Return (X, Y) of the center of cell containing provided text 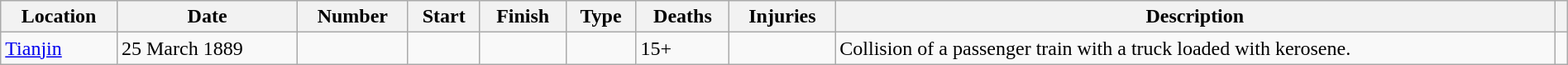
Start (443, 17)
Date (207, 17)
Deaths (683, 17)
Number (352, 17)
Tianjin (60, 48)
25 March 1889 (207, 48)
Location (60, 17)
Injuries (782, 17)
15+ (683, 48)
Finish (523, 17)
Description (1195, 17)
Type (600, 17)
Collision of a passenger train with a truck loaded with kerosene. (1195, 48)
